Extract the (x, y) coordinate from the center of the cell holding the provided text.  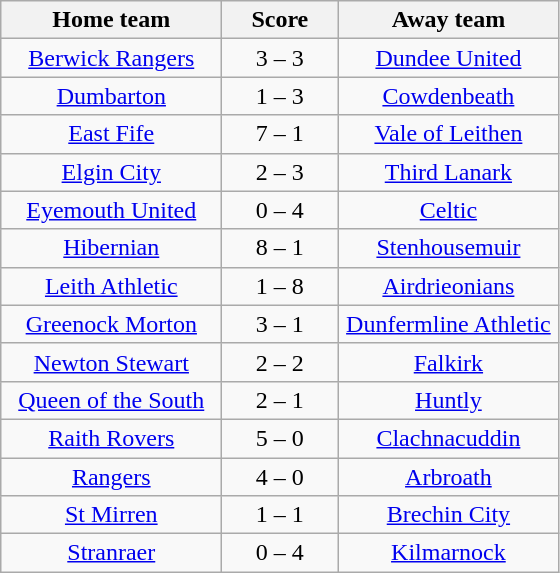
2 – 1 (280, 400)
Away team (448, 20)
8 – 1 (280, 248)
Rangers (112, 477)
5 – 0 (280, 438)
Brechin City (448, 515)
1 – 1 (280, 515)
Cowdenbeath (448, 96)
Queen of the South (112, 400)
Vale of Leithen (448, 134)
1 – 8 (280, 286)
Greenock Morton (112, 324)
Arbroath (448, 477)
East Fife (112, 134)
Airdrieonians (448, 286)
1 – 3 (280, 96)
Dundee United (448, 58)
3 – 1 (280, 324)
Eyemouth United (112, 210)
4 – 0 (280, 477)
Score (280, 20)
Leith Athletic (112, 286)
Clachnacuddin (448, 438)
Stranraer (112, 553)
Berwick Rangers (112, 58)
Newton Stewart (112, 362)
2 – 2 (280, 362)
Third Lanark (448, 172)
Dunfermline Athletic (448, 324)
Elgin City (112, 172)
Falkirk (448, 362)
Celtic (448, 210)
7 – 1 (280, 134)
Kilmarnock (448, 553)
Huntly (448, 400)
Home team (112, 20)
Raith Rovers (112, 438)
3 – 3 (280, 58)
Dumbarton (112, 96)
Stenhousemuir (448, 248)
Hibernian (112, 248)
2 – 3 (280, 172)
St Mirren (112, 515)
